Capture the cell that displays the provided text and extract its [x, y] central coordinate. 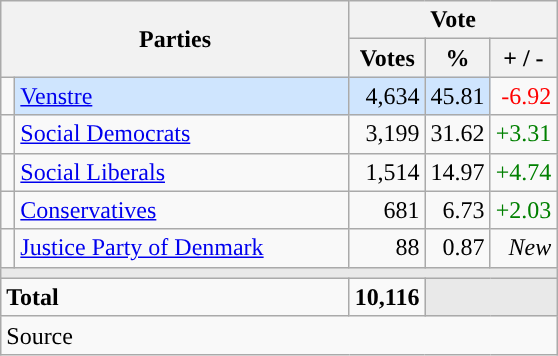
New [524, 248]
% [458, 58]
-6.92 [524, 96]
+4.74 [524, 172]
Venstre [182, 96]
4,634 [387, 96]
45.81 [458, 96]
0.87 [458, 248]
Conservatives [182, 210]
Social Democrats [182, 134]
Social Liberals [182, 172]
Justice Party of Denmark [182, 248]
+2.03 [524, 210]
88 [387, 248]
Vote [452, 20]
3,199 [387, 134]
14.97 [458, 172]
Total [176, 297]
6.73 [458, 210]
10,116 [387, 297]
Source [279, 335]
Votes [387, 58]
+ / - [524, 58]
31.62 [458, 134]
+3.31 [524, 134]
Parties [176, 39]
681 [387, 210]
1,514 [387, 172]
